Extract the (X, Y) coordinate from the center of the cell holding the provided text.  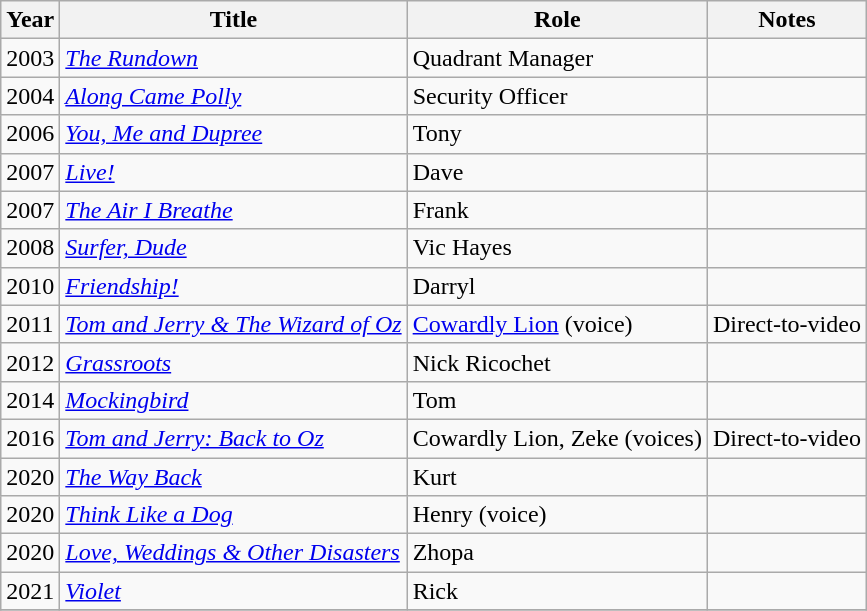
Quadrant Manager (557, 58)
2006 (30, 134)
You, Me and Dupree (234, 134)
Cowardly Lion (voice) (557, 324)
Mockingbird (234, 400)
Surfer, Dude (234, 248)
Tom (557, 400)
The Rundown (234, 58)
Year (30, 20)
Tom and Jerry & The Wizard of Oz (234, 324)
Title (234, 20)
2012 (30, 362)
Kurt (557, 477)
Love, Weddings & Other Disasters (234, 553)
Zhopa (557, 553)
Tom and Jerry: Back to Oz (234, 438)
2021 (30, 591)
Live! (234, 172)
Notes (786, 20)
Tony (557, 134)
Violet (234, 591)
Role (557, 20)
2003 (30, 58)
2011 (30, 324)
Security Officer (557, 96)
2004 (30, 96)
Nick Ricochet (557, 362)
2010 (30, 286)
The Way Back (234, 477)
Vic Hayes (557, 248)
2016 (30, 438)
Think Like a Dog (234, 515)
Darryl (557, 286)
Rick (557, 591)
2014 (30, 400)
Henry (voice) (557, 515)
Grassroots (234, 362)
Frank (557, 210)
Dave (557, 172)
2008 (30, 248)
Friendship! (234, 286)
Cowardly Lion, Zeke (voices) (557, 438)
Along Came Polly (234, 96)
The Air I Breathe (234, 210)
